Return the [x, y] coordinate for the center point of the cell that contains the specified text.  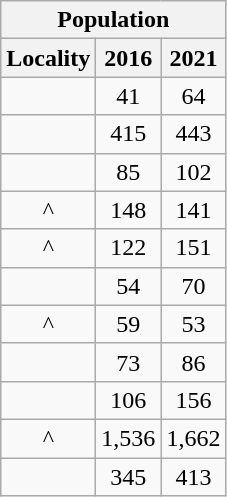
345 [128, 477]
59 [128, 324]
64 [194, 96]
2016 [128, 58]
53 [194, 324]
70 [194, 286]
86 [194, 362]
122 [128, 248]
73 [128, 362]
85 [128, 172]
106 [128, 400]
443 [194, 134]
415 [128, 134]
156 [194, 400]
102 [194, 172]
1,536 [128, 438]
413 [194, 477]
1,662 [194, 438]
41 [128, 96]
Population [114, 20]
148 [128, 210]
141 [194, 210]
54 [128, 286]
151 [194, 248]
2021 [194, 58]
Locality [48, 58]
